For the text-containing cell, return its midpoint in (X, Y) coordinate format. 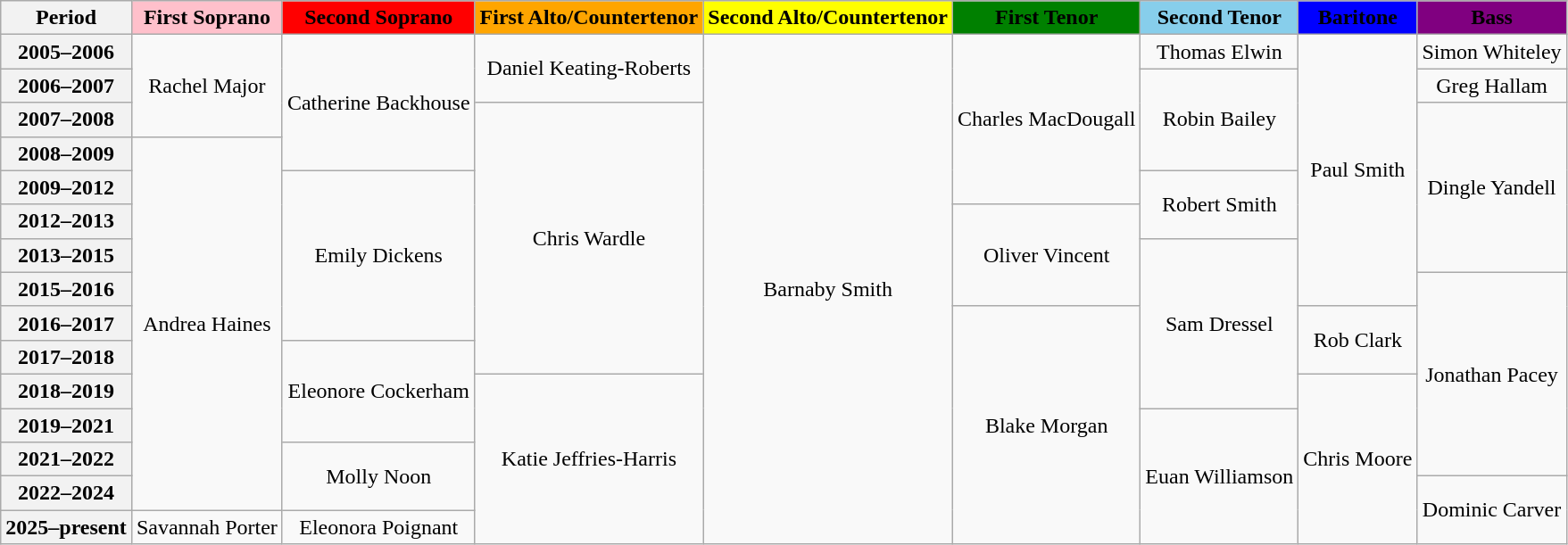
2005–2006 (66, 52)
Savannah Porter (207, 527)
Daniel Keating-Roberts (589, 69)
Dingle Yandell (1492, 187)
2019–2021 (66, 425)
Second Tenor (1219, 18)
Charles MacDougall (1046, 120)
2008–2009 (66, 153)
Euan Williamson (1219, 476)
Jonathan Pacey (1492, 374)
2013–2015 (66, 255)
Baritone (1358, 18)
2012–2013 (66, 221)
2021–2022 (66, 459)
Oliver Vincent (1046, 255)
Chris Moore (1358, 458)
First Alto/Countertenor (589, 18)
Robin Bailey (1219, 120)
Sam Dressel (1219, 323)
2016–2017 (66, 323)
Catherine Backhouse (378, 103)
Bass (1492, 18)
Simon Whiteley (1492, 52)
2015–2016 (66, 289)
Chris Wardle (589, 238)
Second Soprano (378, 18)
Second Alto/Countertenor (828, 18)
Katie Jeffries-Harris (589, 458)
Barnaby Smith (828, 289)
Rachel Major (207, 86)
Greg Hallam (1492, 86)
Robert Smith (1219, 204)
Rob Clark (1358, 340)
2018–2019 (66, 391)
Thomas Elwin (1219, 52)
Molly Noon (378, 476)
Dominic Carver (1492, 510)
2007–2008 (66, 120)
Andrea Haines (207, 323)
2009–2012 (66, 187)
Emily Dickens (378, 255)
2006–2007 (66, 86)
2025–present (66, 527)
2017–2018 (66, 357)
Period (66, 18)
First Soprano (207, 18)
Paul Smith (1358, 170)
Blake Morgan (1046, 425)
First Tenor (1046, 18)
2022–2024 (66, 493)
Eleonore Cockerham (378, 391)
Eleonora Poignant (378, 527)
